Scan for the cell matching the given text and deliver its [x, y] coordinate at center. 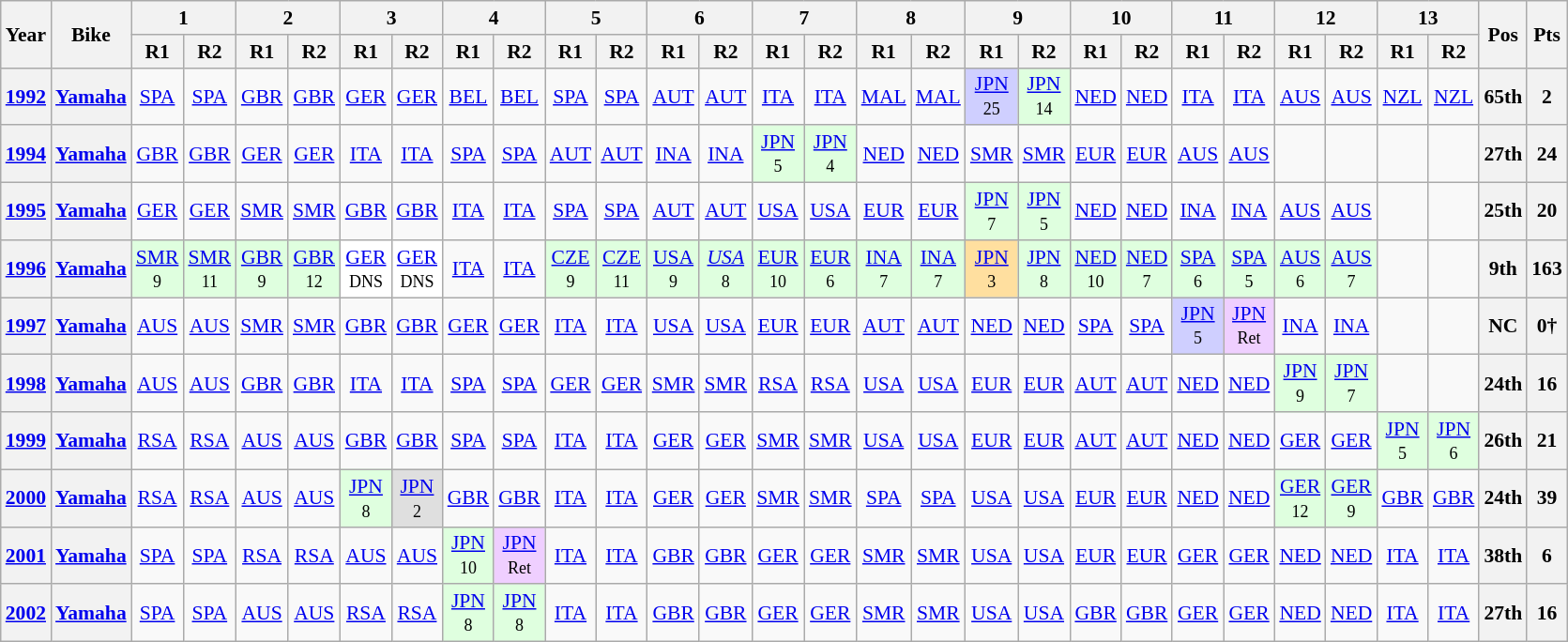
39 [1546, 497]
2002 [26, 614]
3 [392, 18]
65th [1503, 96]
NED10 [1096, 268]
Bike [91, 34]
JPN25 [992, 96]
NC [1503, 327]
CZE11 [621, 268]
1997 [26, 327]
JPN10 [469, 556]
USA8 [725, 268]
AUS6 [1300, 268]
SMR9 [158, 268]
2000 [26, 497]
13 [1428, 18]
0† [1546, 327]
26th [1503, 441]
1 [184, 18]
SPA6 [1197, 268]
9th [1503, 268]
1995 [26, 212]
2001 [26, 556]
1994 [26, 154]
1998 [26, 383]
7 [803, 18]
EUR6 [830, 268]
JPN3 [992, 268]
11 [1224, 18]
JPN6 [1454, 441]
24 [1546, 154]
EUR10 [778, 268]
9 [1017, 18]
20 [1546, 212]
10 [1120, 18]
SMR11 [209, 268]
163 [1546, 268]
GBR9 [262, 268]
12 [1325, 18]
CZE9 [571, 268]
SPA5 [1249, 268]
GER12 [1300, 497]
JPN9 [1300, 383]
1996 [26, 268]
GBR12 [314, 268]
Pts [1546, 34]
GER9 [1351, 497]
NED7 [1147, 268]
JPN14 [1044, 96]
1999 [26, 441]
21 [1546, 441]
5 [597, 18]
USA9 [674, 268]
Pos [1503, 34]
JPN4 [830, 154]
JPN2 [417, 497]
38th [1503, 556]
25th [1503, 212]
4 [494, 18]
AUS7 [1351, 268]
1992 [26, 96]
Year [26, 34]
8 [911, 18]
